Extract the [X, Y] coordinate from the center of the cell holding the provided text.  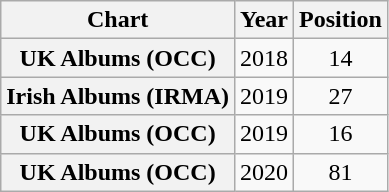
2020 [264, 172]
Irish Albums (IRMA) [118, 96]
Year [264, 20]
Chart [118, 20]
Position [341, 20]
27 [341, 96]
2018 [264, 58]
16 [341, 134]
81 [341, 172]
14 [341, 58]
